Extract the [X, Y] coordinate from the center of the cell holding the provided text.  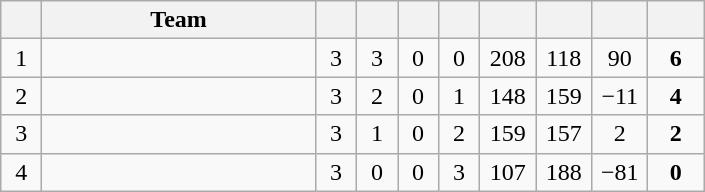
−81 [620, 172]
208 [508, 58]
107 [508, 172]
−11 [620, 96]
118 [564, 58]
90 [620, 58]
188 [564, 172]
6 [676, 58]
148 [508, 96]
157 [564, 134]
Team [179, 20]
